Pinpoint the cell where the given text exists, returning its [X, Y] midpoint coordinate. 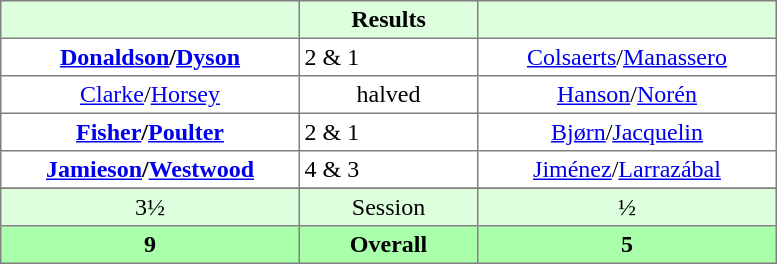
Overall [388, 245]
Fisher/Poulter [150, 132]
Clarke/Horsey [150, 95]
Jiménez/Larrazábal [627, 170]
halved [388, 95]
4 & 3 [388, 170]
Hanson/Norén [627, 95]
Colsaerts/Manassero [627, 57]
Donaldson/Dyson [150, 57]
Results [388, 20]
3½ [150, 207]
Session [388, 207]
½ [627, 207]
9 [150, 245]
Jamieson/Westwood [150, 170]
Bjørn/Jacquelin [627, 132]
5 [627, 245]
